Extract the [x, y] coordinate from the center of the cell holding the provided text.  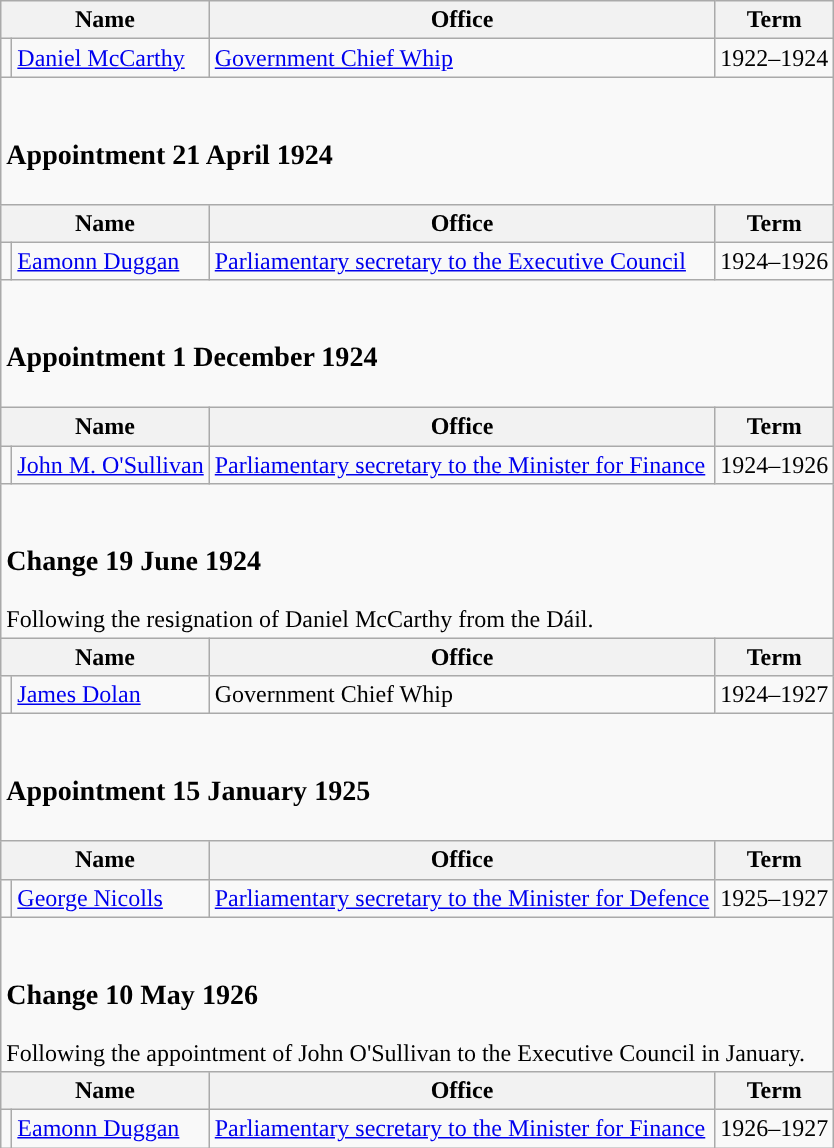
James Dolan [110, 695]
Appointment 15 January 1925 [418, 778]
1925–1927 [774, 898]
John M. O'Sullivan [110, 465]
George Nicolls [110, 898]
Appointment 21 April 1924 [418, 140]
Daniel McCarthy [110, 58]
Parliamentary secretary to the Executive Council [462, 261]
Change 10 May 1926Following the appointment of John O'Sullivan to the Executive Council in January. [418, 994]
Appointment 1 December 1924 [418, 344]
Change 19 June 1924Following the resignation of Daniel McCarthy from the Dáil. [418, 561]
1922–1924 [774, 58]
1926–1927 [774, 1129]
1924–1927 [774, 695]
Parliamentary secretary to the Minister for Defence [462, 898]
